Extract the [x, y] coordinate from the center of the cell holding the provided text.  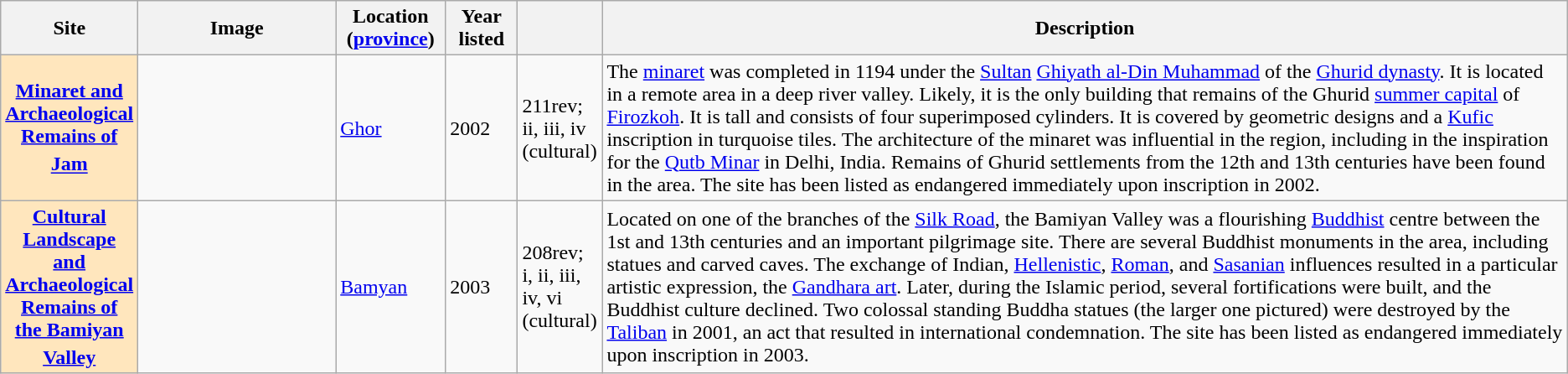
Site [70, 29]
Ghor [390, 127]
208rev; i, ii, iii, iv, vi (cultural) [560, 287]
Bamyan [390, 287]
2003 [482, 287]
211rev; ii, iii, iv (cultural) [560, 127]
2002 [482, 127]
Description [1085, 29]
Image [237, 29]
Year listed [482, 29]
Location (province) [390, 29]
Minaret and Archaeological Remains of Jam [70, 127]
Cultural Landscape and Archaeological Remains of the Bamiyan Valley [70, 287]
